For the text-containing cell, return its midpoint in (x, y) coordinate format. 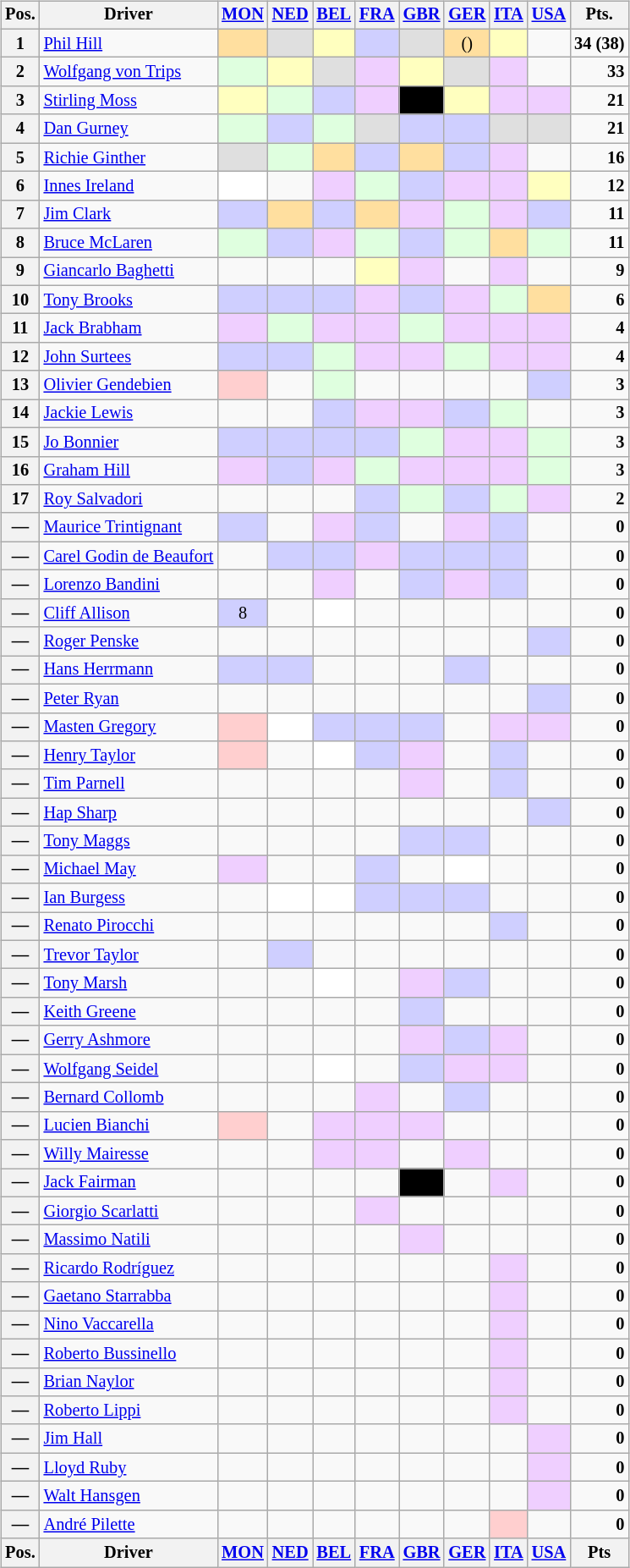
Jack Fairman (129, 1183)
5 (20, 157)
Hap Sharp (129, 812)
John Surtees (129, 357)
Brian Naylor (129, 1382)
Wolfgang Seidel (129, 1069)
Lorenzo Bandini (129, 585)
Roger Penske (129, 641)
Giorgio Scarlatti (129, 1211)
Bruce McLaren (129, 243)
Dan Gurney (129, 129)
Nino Vaccarella (129, 1325)
Walt Hansgen (129, 1496)
Maurice Trintignant (129, 527)
Roberto Lippi (129, 1411)
14 (20, 414)
Jim Hall (129, 1439)
Gerry Ashmore (129, 1040)
Willy Mairesse (129, 1154)
Pts. (599, 15)
Renato Pirocchi (129, 927)
17 (20, 499)
33 (599, 72)
Jim Clark (129, 214)
Gaetano Starrabba (129, 1296)
Tony Marsh (129, 983)
Carel Godin de Beaufort (129, 556)
Cliff Allison (129, 613)
15 (20, 442)
Graham Hill (129, 470)
Wolfgang von Trips (129, 72)
Ricardo Rodríguez (129, 1268)
Jo Bonnier (129, 442)
Peter Ryan (129, 698)
Ian Burgess (129, 898)
10 (20, 300)
Massimo Natili (129, 1240)
13 (20, 385)
Henry Taylor (129, 756)
Hans Herrmann (129, 670)
Giancarlo Baghetti (129, 272)
Michael May (129, 869)
Trevor Taylor (129, 955)
() (467, 43)
Masten Gregory (129, 727)
Lucien Bianchi (129, 1125)
Lloyd Ruby (129, 1467)
Olivier Gendebien (129, 385)
34 (38) (599, 43)
Jack Brabham (129, 328)
Phil Hill (129, 43)
Roy Salvadori (129, 499)
Tony Brooks (129, 300)
Tim Parnell (129, 784)
Stirling Moss (129, 101)
Pts (599, 1553)
Innes Ireland (129, 186)
Richie Ginther (129, 157)
7 (20, 214)
Roberto Bussinello (129, 1353)
Jackie Lewis (129, 414)
1 (20, 43)
Tony Maggs (129, 841)
André Pilette (129, 1524)
Keith Greene (129, 1012)
Bernard Collomb (129, 1098)
